Output the (x, y) coordinate of the center of the cell containing the given text.  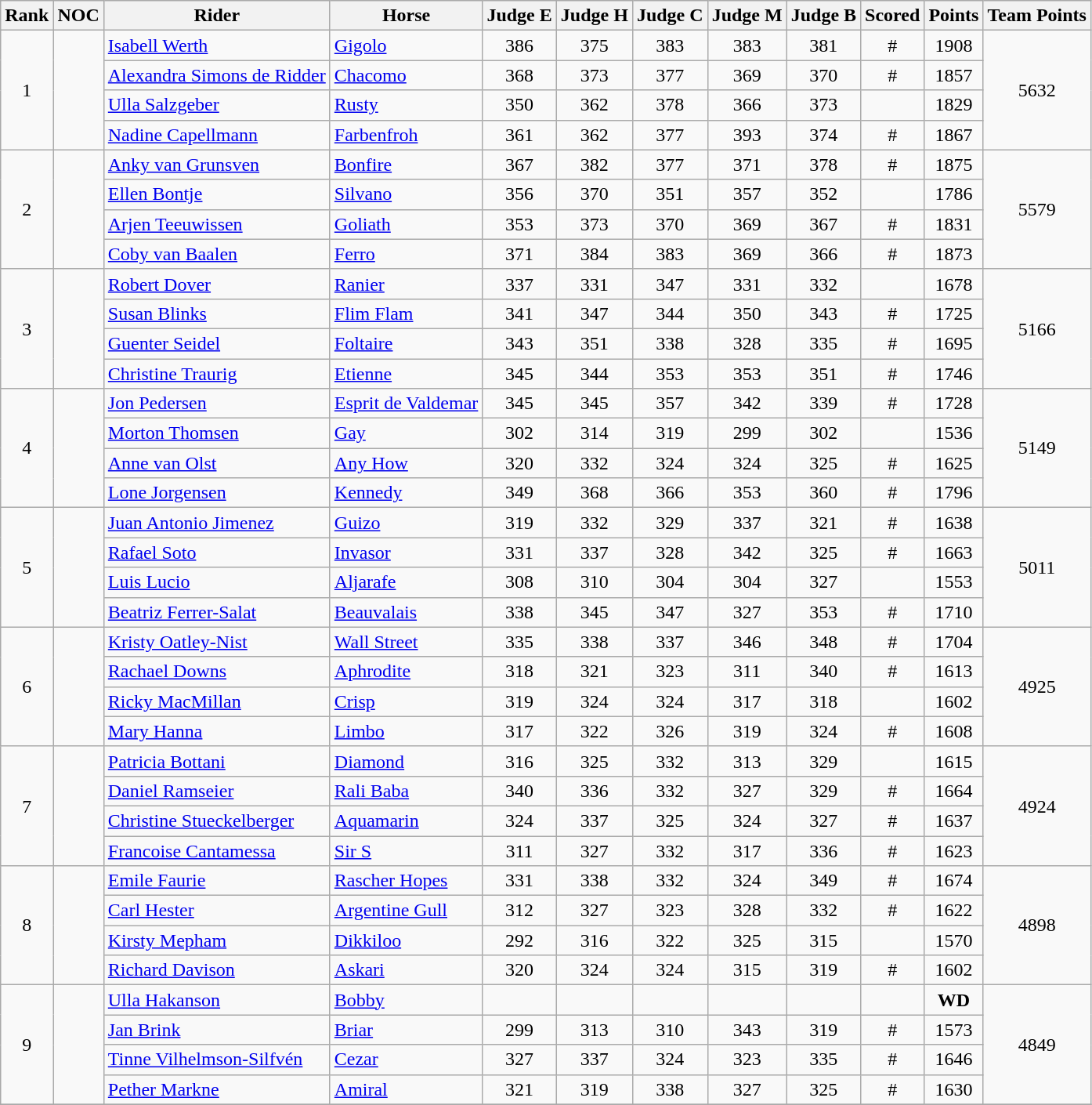
Ulla Salzgeber (216, 105)
1725 (954, 313)
Guenter Seidel (216, 343)
Sir S (406, 850)
Any How (406, 463)
Judge C (670, 16)
1625 (954, 463)
308 (519, 582)
Patricia Bottani (216, 761)
Juan Antonio Jimenez (216, 523)
WD (954, 1000)
1796 (954, 493)
386 (519, 45)
Wall Street (406, 642)
7 (27, 806)
352 (823, 194)
326 (670, 731)
Ellen Bontje (216, 194)
Rascher Hopes (406, 881)
Jan Brink (216, 1030)
Coby van Baalen (216, 254)
Beatriz Ferrer-Salat (216, 612)
4849 (1037, 1045)
384 (594, 254)
Tinne Vilhelmson-Silfvén (216, 1060)
1553 (954, 582)
Rusty (406, 105)
Judge B (823, 16)
381 (823, 45)
1608 (954, 731)
1857 (954, 75)
Arjen Teeuwissen (216, 224)
Luis Lucio (216, 582)
314 (594, 433)
Beauvalais (406, 612)
Susan Blinks (216, 313)
Bonfire (406, 165)
1908 (954, 45)
Rali Baba (406, 791)
5 (27, 567)
Crisp (406, 701)
1615 (954, 761)
Richard Davison (216, 970)
Guizo (406, 523)
Flim Flam (406, 313)
375 (594, 45)
Briar (406, 1030)
Anky van Grunsven (216, 165)
Nadine Capellmann (216, 135)
1630 (954, 1089)
1570 (954, 940)
Kristy Oatley-Nist (216, 642)
Kirsty Mepham (216, 940)
Judge E (519, 16)
Scored (893, 16)
Chacomo (406, 75)
Argentine Gull (406, 911)
4925 (1037, 687)
1829 (954, 105)
2 (27, 209)
Rider (216, 16)
348 (823, 642)
Francoise Cantamessa (216, 850)
Aphrodite (406, 672)
1637 (954, 821)
1623 (954, 850)
Ranier (406, 284)
Alexandra Simons de Ridder (216, 75)
Gigolo (406, 45)
1704 (954, 642)
Christine Traurig (216, 374)
Mary Hanna (216, 731)
Limbo (406, 731)
Goliath (406, 224)
5166 (1037, 328)
NOC (78, 16)
1875 (954, 165)
Askari (406, 970)
Aljarafe (406, 582)
341 (519, 313)
1678 (954, 284)
393 (747, 135)
Daniel Ramseier (216, 791)
Judge H (594, 16)
Emile Faurie (216, 881)
1613 (954, 672)
9 (27, 1045)
1695 (954, 343)
Bobby (406, 1000)
312 (519, 911)
1638 (954, 523)
Kennedy (406, 493)
360 (823, 493)
1786 (954, 194)
5011 (1037, 567)
1873 (954, 254)
374 (823, 135)
Rank (27, 16)
382 (594, 165)
1664 (954, 791)
356 (519, 194)
Pether Markne (216, 1089)
4 (27, 448)
Isabell Werth (216, 45)
Dikkiloo (406, 940)
Esprit de Valdemar (406, 404)
Robert Dover (216, 284)
5149 (1037, 448)
361 (519, 135)
1746 (954, 374)
Rafael Soto (216, 552)
Etienne (406, 374)
Ferro (406, 254)
Jon Pedersen (216, 404)
1622 (954, 911)
4924 (1037, 806)
Silvano (406, 194)
4898 (1037, 926)
Diamond (406, 761)
Judge M (747, 16)
1 (27, 90)
1674 (954, 881)
8 (27, 926)
Farbenfroh (406, 135)
Points (954, 16)
292 (519, 940)
339 (823, 404)
5579 (1037, 209)
5632 (1037, 90)
1663 (954, 552)
Ricky MacMillan (216, 701)
Amiral (406, 1089)
Gay (406, 433)
1728 (954, 404)
Aquamarin (406, 821)
Horse (406, 16)
Ulla Hakanson (216, 1000)
Anne van Olst (216, 463)
1710 (954, 612)
Team Points (1037, 16)
6 (27, 687)
346 (747, 642)
Foltaire (406, 343)
Rachael Downs (216, 672)
Carl Hester (216, 911)
1831 (954, 224)
1867 (954, 135)
Christine Stueckelberger (216, 821)
1536 (954, 433)
Lone Jorgensen (216, 493)
Cezar (406, 1060)
Invasor (406, 552)
1646 (954, 1060)
1573 (954, 1030)
Morton Thomsen (216, 433)
3 (27, 328)
